Scan for the cell matching the given text and deliver its (X, Y) coordinate at center. 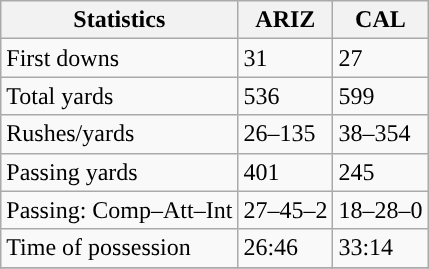
CAL (380, 20)
18–28–0 (380, 210)
33:14 (380, 248)
Rushes/yards (120, 134)
Passing yards (120, 172)
599 (380, 96)
401 (286, 172)
Total yards (120, 96)
Time of possession (120, 248)
31 (286, 58)
26–135 (286, 134)
Passing: Comp–Att–Int (120, 210)
245 (380, 172)
536 (286, 96)
26:46 (286, 248)
38–354 (380, 134)
Statistics (120, 20)
27–45–2 (286, 210)
27 (380, 58)
First downs (120, 58)
ARIZ (286, 20)
